Identify which cell holds the provided text, then report its [x, y] central coordinate. 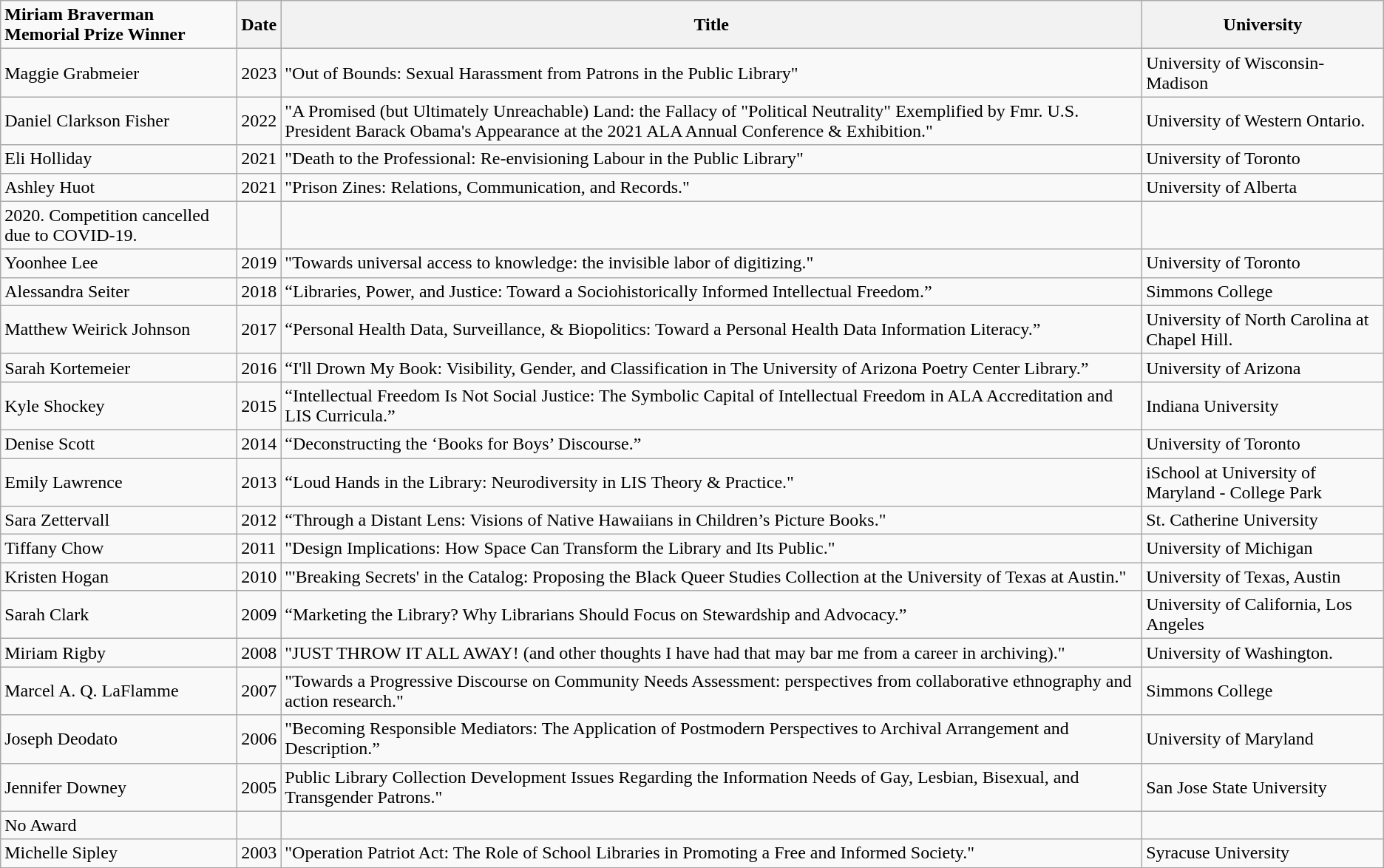
Title [711, 25]
2010 [259, 577]
2003 [259, 853]
Date [259, 25]
Yoonhee Lee [119, 263]
Public Library Collection Development Issues Regarding the Information Needs of Gay, Lesbian, Bisexual, and Transgender Patrons." [711, 787]
University of Wisconsin-Madison [1263, 72]
Eli Holliday [119, 159]
"Operation Patriot Act: The Role of School Libraries in Promoting a Free and Informed Society." [711, 853]
2022 [259, 121]
University of Arizona [1263, 367]
2016 [259, 367]
University [1263, 25]
"Design Implications: How Space Can Transform the Library and Its Public." [711, 549]
Jennifer Downey [119, 787]
Kristen Hogan [119, 577]
"Towards a Progressive Discourse on Community Needs Assessment: perspectives from collaborative ethnography and action research." [711, 691]
2023 [259, 72]
University of California, Los Angeles [1263, 615]
2009 [259, 615]
Tiffany Chow [119, 549]
University of Texas, Austin [1263, 577]
“Marketing the Library? Why Librarians Should Focus on Stewardship and Advocacy.” [711, 615]
Ashley Huot [119, 187]
“Loud Hands in the Library: Neurodiversity in LIS Theory & Practice." [711, 482]
“Libraries, Power, and Justice: Toward a Sociohistorically Informed Intellectual Freedom.” [711, 291]
2015 [259, 405]
"'Breaking Secrets' in the Catalog: Proposing the Black Queer Studies Collection at the University of Texas at Austin." [711, 577]
“Deconstructing the ‘Books for Boys’ Discourse.” [711, 444]
No Award [119, 825]
Daniel Clarkson Fisher [119, 121]
University of Michigan [1263, 549]
2008 [259, 653]
Sarah Kortemeier [119, 367]
“I'll Drown My Book: Visibility, Gender, and Classification in The University of Arizona Poetry Center Library.” [711, 367]
Maggie Grabmeier [119, 72]
Kyle Shockey [119, 405]
iSchool at University of Maryland - College Park [1263, 482]
San Jose State University [1263, 787]
Denise Scott [119, 444]
University of Maryland [1263, 739]
"JUST THROW IT ALL AWAY! (and other thoughts I have had that may bar me from a career in archiving)." [711, 653]
2020. Competition cancelled due to COVID-19. [119, 225]
Miriam Rigby [119, 653]
"Becoming Responsible Mediators: The Application of Postmodern Perspectives to Archival Arrangement and Description.” [711, 739]
St. Catherine University [1263, 521]
"Out of Bounds: Sexual Harassment from Patrons in the Public Library" [711, 72]
Matthew Weirick Johnson [119, 330]
2014 [259, 444]
Marcel A. Q. LaFlamme [119, 691]
2012 [259, 521]
"Towards universal access to knowledge: the invisible labor of digitizing." [711, 263]
2013 [259, 482]
Michelle Sipley [119, 853]
Syracuse University [1263, 853]
Sarah Clark [119, 615]
2005 [259, 787]
Sara Zettervall [119, 521]
2018 [259, 291]
2017 [259, 330]
"Death to the Professional: Re-envisioning Labour in the Public Library" [711, 159]
“Through a Distant Lens: Visions of Native Hawaiians in Children’s Picture Books." [711, 521]
2019 [259, 263]
Indiana University [1263, 405]
Emily Lawrence [119, 482]
"Prison Zines: Relations, Communication, and Records." [711, 187]
University of Alberta [1263, 187]
University of Western Ontario. [1263, 121]
“Intellectual Freedom Is Not Social Justice: The Symbolic Capital of Intellectual Freedom in ALA Accreditation and LIS Curricula.” [711, 405]
2006 [259, 739]
Miriam Braverman Memorial Prize Winner [119, 25]
2011 [259, 549]
University of North Carolina at Chapel Hill. [1263, 330]
2007 [259, 691]
University of Washington. [1263, 653]
Alessandra Seiter [119, 291]
Joseph Deodato [119, 739]
“Personal Health Data, Surveillance, & Biopolitics: Toward a Personal Health Data Information Literacy.” [711, 330]
